From the cell containing the given text, extract its center point as (x, y) coordinate. 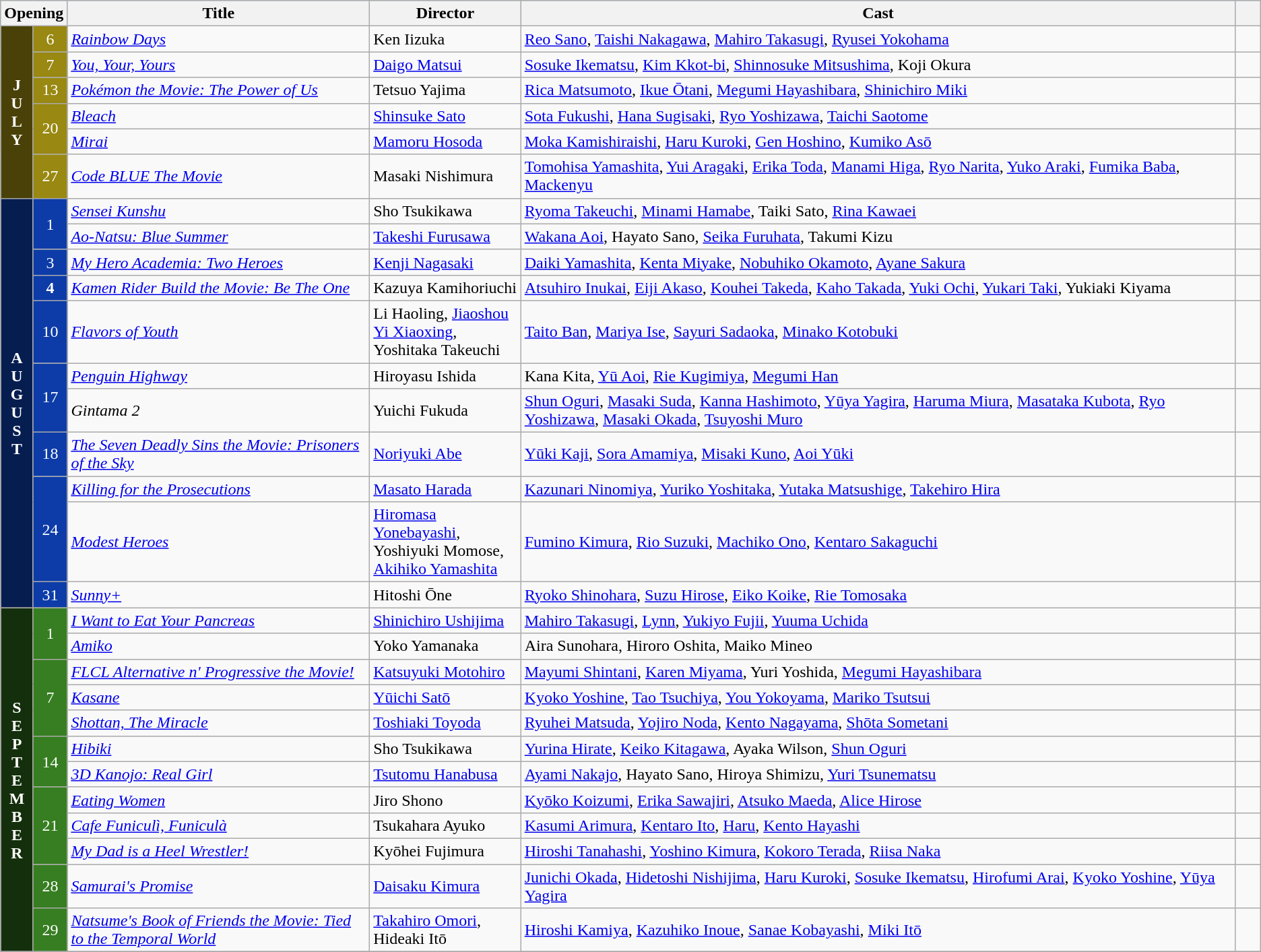
27 (50, 177)
Opening (34, 13)
18 (50, 454)
Moka Kamishiraishi, Haru Kuroki, Gen Hoshino, Kumiko Asō (878, 141)
Title (218, 13)
Ken Iizuka (445, 39)
Tetsuo Yajima (445, 90)
SEPTEMBER (18, 780)
Katsuyuki Motohiro (445, 672)
JULY (18, 112)
Ryoko Shinohara, Suzu Hirose, Eiko Koike, Rie Tomosaka (878, 595)
Daisaku Kimura (445, 885)
3D Kanojo: Real Girl (218, 774)
Fumino Kimura, Rio Suzuki, Machiko Ono, Kentaro Sakaguchi (878, 542)
14 (50, 761)
Takeshi Furusawa (445, 236)
Mirai (218, 141)
Amiko (218, 646)
Bleach (218, 116)
My Hero Academia: Two Heroes (218, 262)
Kasane (218, 697)
Daigo Matsui (445, 65)
Sensei Kunshu (218, 211)
13 (50, 90)
Toshiaki Toyoda (445, 723)
Ayami Nakajo, Hayato Sano, Hiroya Shimizu, Yuri Tsunematsu (878, 774)
Tsutomu Hanabusa (445, 774)
28 (50, 885)
Hiromasa Yonebayashi, Yoshiyuki Momose, Akihiko Yamashita (445, 542)
Shottan, The Miracle (218, 723)
Kana Kita, Yū Aoi, Rie Kugimiya, Megumi Han (878, 375)
Mayumi Shintani, Karen Miyama, Yuri Yoshida, Megumi Hayashibara (878, 672)
Yūichi Satō (445, 697)
Mamoru Hosoda (445, 141)
Kyōko Koizumi, Erika Sawajiri, Atsuko Maeda, Alice Hirose (878, 800)
Jiro Shono (445, 800)
Hitoshi Ōne (445, 595)
FLCL Alternative n' Progressive the Movie! (218, 672)
29 (50, 930)
31 (50, 595)
Shinsuke Sato (445, 116)
Kamen Rider Build the Movie: Be The One (218, 288)
I Want to Eat Your Pancreas (218, 621)
Code BLUE The Movie (218, 177)
Masaki Nishimura (445, 177)
My Dad is a Heel Wrestler! (218, 851)
Ryoma Takeuchi, Minami Hamabe, Taiki Sato, Rina Kawaei (878, 211)
Yuichi Fukuda (445, 411)
Kenji Nagasaki (445, 262)
20 (50, 129)
6 (50, 39)
Hiroshi Tanahashi, Yoshino Kimura, Kokoro Terada, Riisa Naka (878, 851)
17 (50, 398)
Penguin Highway (218, 375)
4 (50, 288)
Shinichiro Ushijima (445, 621)
Sota Fukushi, Hana Sugisaki, Ryo Yoshizawa, Taichi Saotome (878, 116)
Kazunari Ninomiya, Yuriko Yoshitaka, Yutaka Matsushige, Takehiro Hira (878, 489)
Takahiro Omori, Hideaki Itō (445, 930)
Yurina Hirate, Keiko Kitagawa, Ayaka Wilson, Shun Oguri (878, 749)
Sunny+ (218, 595)
Sosuke Ikematsu, Kim Kkot-bi, Shinnosuke Mitsushima, Koji Okura (878, 65)
AUGUST (18, 403)
Flavors of Youth (218, 331)
Hibiki (218, 749)
Kazuya Kamihoriuchi (445, 288)
Aira Sunohara, Hiroro Oshita, Maiko Mineo (878, 646)
Eating Women (218, 800)
Reo Sano, Taishi Nakagawa, Mahiro Takasugi, Ryusei Yokohama (878, 39)
Li Haoling, Jiaoshou Yi Xiaoxing, Yoshitaka Takeuchi (445, 331)
Atsuhiro Inukai, Eiji Akaso, Kouhei Takeda, Kaho Takada, Yuki Ochi, Yukari Taki, Yukiaki Kiyama (878, 288)
Rica Matsumoto, Ikue Ōtani, Megumi Hayashibara, Shinichiro Miki (878, 90)
3 (50, 262)
Cast (878, 13)
Cafe Funiculì, Funiculà (218, 825)
Ao-Natsu: Blue Summer (218, 236)
Daiki Yamashita, Kenta Miyake, Nobuhiko Okamoto, Ayane Sakura (878, 262)
24 (50, 530)
Junichi Okada, Hidetoshi Nishijima, Haru Kuroki, Sosuke Ikematsu, Hirofumi Arai, Kyoko Yoshine, Yūya Yagira (878, 885)
Shun Oguri, Masaki Suda, Kanna Hashimoto, Yūya Yagira, Haruma Miura, Masataka Kubota, Ryo Yoshizawa, Masaki Okada, Tsuyoshi Muro (878, 411)
Kasumi Arimura, Kentaro Ito, Haru, Kento Hayashi (878, 825)
Rainbow Days (218, 39)
Yoko Yamanaka (445, 646)
Director (445, 13)
Ryuhei Matsuda, Yojiro Noda, Kento Nagayama, Shōta Sometani (878, 723)
Gintama 2 (218, 411)
You, Your, Yours (218, 65)
Hiroshi Kamiya, Kazuhiko Inoue, Sanae Kobayashi, Miki Itō (878, 930)
Kyōhei Fujimura (445, 851)
Yūki Kaji, Sora Amamiya, Misaki Kuno, Aoi Yūki (878, 454)
Killing for the Prosecutions (218, 489)
Samurai's Promise (218, 885)
Noriyuki Abe (445, 454)
Taito Ban, Mariya Ise, Sayuri Sadaoka, Minako Kotobuki (878, 331)
The Seven Deadly Sins the Movie: Prisoners of the Sky (218, 454)
Masato Harada (445, 489)
Wakana Aoi, Hayato Sano, Seika Furuhata, Takumi Kizu (878, 236)
Hiroyasu Ishida (445, 375)
Modest Heroes (218, 542)
21 (50, 825)
Tsukahara Ayuko (445, 825)
Mahiro Takasugi, Lynn, Yukiyo Fujii, Yuuma Uchida (878, 621)
Kyoko Yoshine, Tao Tsuchiya, You Yokoyama, Mariko Tsutsui (878, 697)
Tomohisa Yamashita, Yui Aragaki, Erika Toda, Manami Higa, Ryo Narita, Yuko Araki, Fumika Baba, Mackenyu (878, 177)
Pokémon the Movie: The Power of Us (218, 90)
Natsume's Book of Friends the Movie: Tied to the Temporal World (218, 930)
10 (50, 331)
